Find where the given text appears and provide that cell's center as (x, y) coordinate. 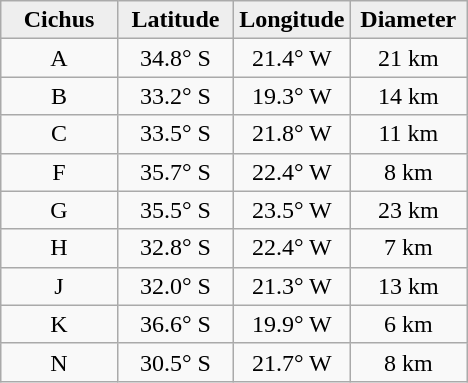
11 km (408, 134)
Diameter (408, 20)
33.5° S (175, 134)
30.5° S (175, 362)
21 km (408, 58)
6 km (408, 324)
21.4° W (292, 58)
23.5° W (292, 210)
K (59, 324)
Cichus (59, 20)
36.6° S (175, 324)
23 km (408, 210)
19.3° W (292, 96)
19.9° W (292, 324)
B (59, 96)
G (59, 210)
21.8° W (292, 134)
13 km (408, 286)
7 km (408, 248)
14 km (408, 96)
33.2° S (175, 96)
Longitude (292, 20)
H (59, 248)
21.3° W (292, 286)
32.0° S (175, 286)
35.5° S (175, 210)
N (59, 362)
F (59, 172)
35.7° S (175, 172)
C (59, 134)
32.8° S (175, 248)
21.7° W (292, 362)
34.8° S (175, 58)
A (59, 58)
Latitude (175, 20)
J (59, 286)
